Determine the (x, y) coordinate at the center of the cell enclosing the given text.  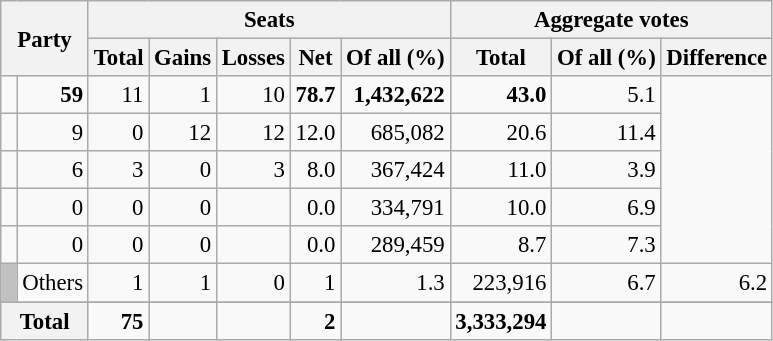
75 (118, 321)
1,432,622 (396, 95)
11 (118, 95)
2 (315, 321)
Losses (253, 58)
6.9 (606, 208)
Gains (183, 58)
11.4 (606, 133)
10.0 (501, 208)
685,082 (396, 133)
Net (315, 58)
Others (52, 283)
9 (52, 133)
3,333,294 (501, 321)
334,791 (396, 208)
20.6 (501, 133)
8.7 (501, 245)
Seats (269, 20)
Difference (716, 58)
6.7 (606, 283)
59 (52, 95)
8.0 (315, 170)
367,424 (396, 170)
223,916 (501, 283)
43.0 (501, 95)
289,459 (396, 245)
3.9 (606, 170)
5.1 (606, 95)
6 (52, 170)
1.3 (396, 283)
Aggregate votes (611, 20)
6.2 (716, 283)
12.0 (315, 133)
78.7 (315, 95)
10 (253, 95)
7.3 (606, 245)
Party (45, 38)
11.0 (501, 170)
